Extract the [x, y] coordinate from the center of the cell holding the provided text.  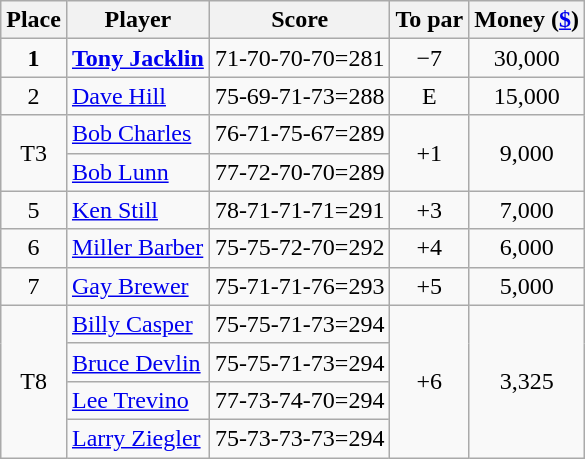
71-70-70-70=281 [300, 58]
Player [138, 20]
Gay Brewer [138, 286]
2 [34, 96]
6,000 [527, 248]
Bob Lunn [138, 172]
+1 [430, 153]
7,000 [527, 210]
15,000 [527, 96]
Ken Still [138, 210]
3,325 [527, 381]
Billy Casper [138, 324]
T8 [34, 381]
75-69-71-73=288 [300, 96]
76-71-75-67=289 [300, 134]
7 [34, 286]
−7 [430, 58]
Money ($) [527, 20]
6 [34, 248]
Dave Hill [138, 96]
Larry Ziegler [138, 438]
Lee Trevino [138, 400]
75-71-71-76=293 [300, 286]
Place [34, 20]
Bruce Devlin [138, 362]
9,000 [527, 153]
30,000 [527, 58]
Tony Jacklin [138, 58]
+5 [430, 286]
77-73-74-70=294 [300, 400]
Miller Barber [138, 248]
78-71-71-71=291 [300, 210]
E [430, 96]
Score [300, 20]
T3 [34, 153]
5 [34, 210]
75-75-72-70=292 [300, 248]
1 [34, 58]
77-72-70-70=289 [300, 172]
To par [430, 20]
+3 [430, 210]
75-73-73-73=294 [300, 438]
5,000 [527, 286]
Bob Charles [138, 134]
+4 [430, 248]
+6 [430, 381]
